Output the (x, y) coordinate of the center of the cell containing the given text.  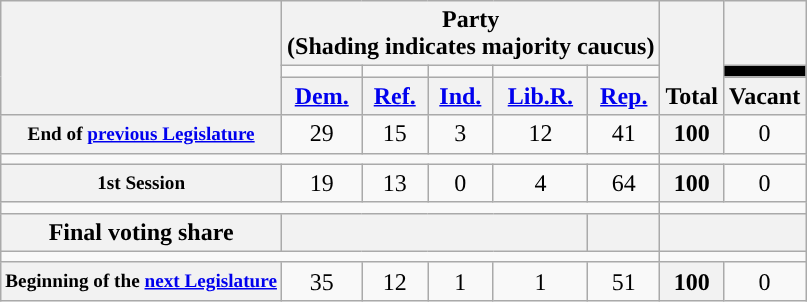
Vacant (764, 96)
Rep. (624, 96)
41 (624, 134)
Final voting share (142, 232)
Party (Shading indicates majority caucus) (471, 34)
13 (395, 183)
Total (692, 58)
51 (624, 281)
Ref. (395, 96)
Beginning of the next Legislature (142, 281)
Ind. (461, 96)
3 (461, 134)
35 (322, 281)
1st Session (142, 183)
19 (322, 183)
Lib.R. (540, 96)
End of previous Legislature (142, 134)
4 (540, 183)
Dem. (322, 96)
15 (395, 134)
64 (624, 183)
29 (322, 134)
